Pinpoint the cell where the given text exists, returning its (x, y) midpoint coordinate. 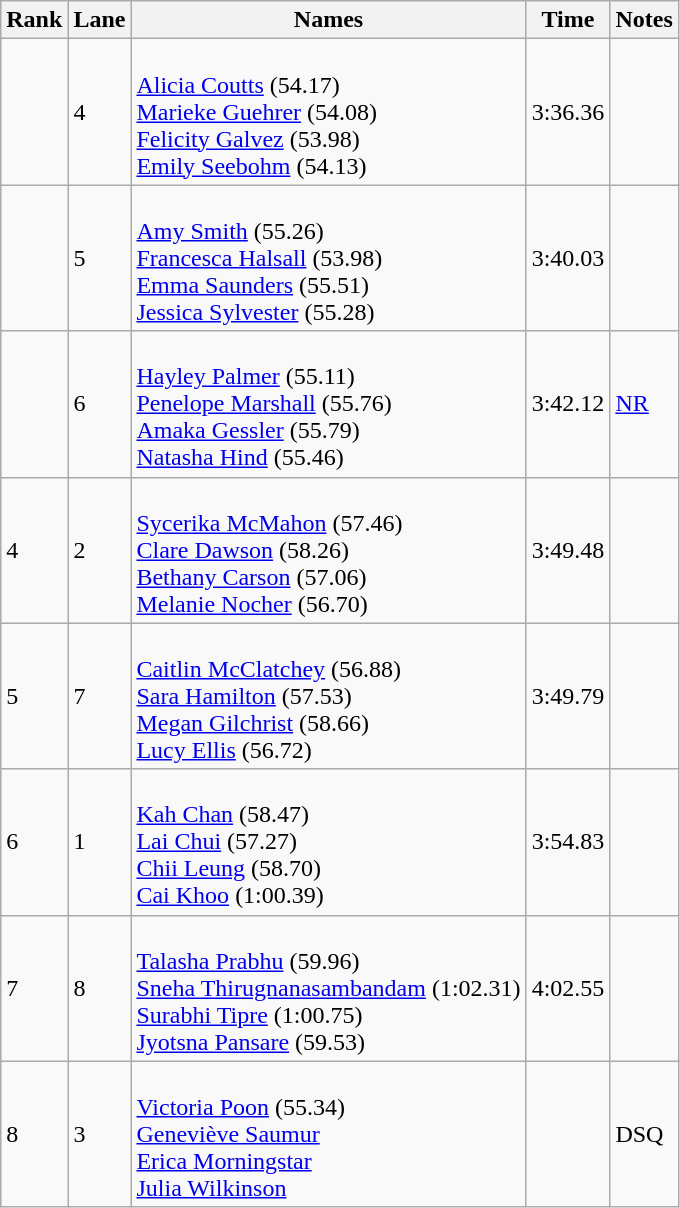
3:36.36 (568, 112)
3:49.79 (568, 696)
Names (328, 20)
Victoria Poon (55.34)Geneviève SaumurErica MorningstarJulia Wilkinson (328, 1134)
Amy Smith (55.26)Francesca Halsall (53.98)Emma Saunders (55.51)Jessica Sylvester (55.28) (328, 258)
3:42.12 (568, 404)
3 (100, 1134)
3:49.48 (568, 550)
1 (100, 842)
DSQ (644, 1134)
NR (644, 404)
3:54.83 (568, 842)
Time (568, 20)
Sycerika McMahon (57.46)Clare Dawson (58.26)Bethany Carson (57.06)Melanie Nocher (56.70) (328, 550)
Lane (100, 20)
Hayley Palmer (55.11)Penelope Marshall (55.76)Amaka Gessler (55.79)Natasha Hind (55.46) (328, 404)
Caitlin McClatchey (56.88)Sara Hamilton (57.53)Megan Gilchrist (58.66)Lucy Ellis (56.72) (328, 696)
Talasha Prabhu (59.96)Sneha Thirugnanasambandam (1:02.31)Surabhi Tipre (1:00.75)Jyotsna Pansare (59.53) (328, 988)
Alicia Coutts (54.17)Marieke Guehrer (54.08)Felicity Galvez (53.98)Emily Seebohm (54.13) (328, 112)
4:02.55 (568, 988)
Kah Chan (58.47)Lai Chui (57.27)Chii Leung (58.70)Cai Khoo (1:00.39) (328, 842)
Rank (34, 20)
2 (100, 550)
3:40.03 (568, 258)
Notes (644, 20)
